Locate the cell with the specified text and output its (x, y) center coordinate. 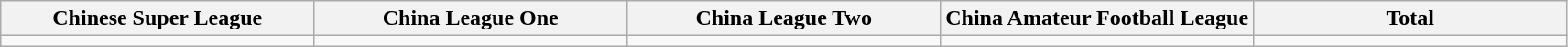
China League One (471, 18)
China Amateur Football League (1097, 18)
Chinese Super League (158, 18)
China League Two (784, 18)
Total (1410, 18)
